Detect which cell encompasses the target text, then output its [X, Y] center coordinate. 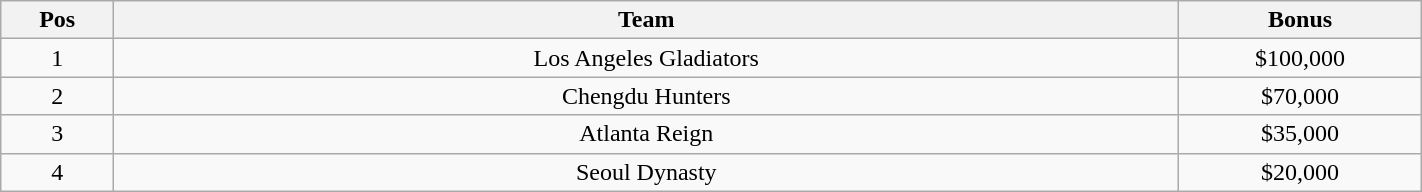
Pos [58, 20]
$100,000 [1300, 58]
$35,000 [1300, 134]
Chengdu Hunters [646, 96]
$20,000 [1300, 172]
Los Angeles Gladiators [646, 58]
4 [58, 172]
Seoul Dynasty [646, 172]
Bonus [1300, 20]
1 [58, 58]
Atlanta Reign [646, 134]
$70,000 [1300, 96]
2 [58, 96]
Team [646, 20]
3 [58, 134]
